Detect which cell encompasses the target text, then output its (X, Y) center coordinate. 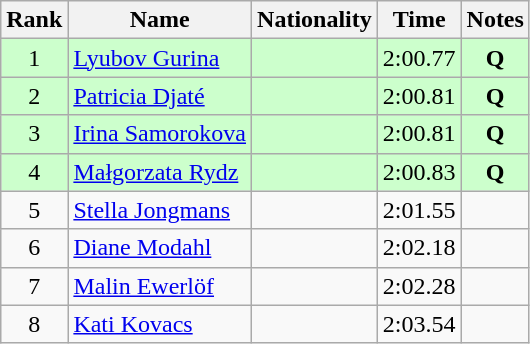
Nationality (315, 20)
Notes (495, 20)
Małgorzata Rydz (160, 172)
2:00.77 (419, 58)
Rank (34, 20)
Stella Jongmans (160, 210)
Diane Modahl (160, 248)
Lyubov Gurina (160, 58)
1 (34, 58)
5 (34, 210)
Patricia Djaté (160, 96)
6 (34, 248)
2:02.28 (419, 286)
Name (160, 20)
2:01.55 (419, 210)
Irina Samorokova (160, 134)
2:03.54 (419, 324)
7 (34, 286)
Time (419, 20)
3 (34, 134)
2:00.83 (419, 172)
2 (34, 96)
2:02.18 (419, 248)
Malin Ewerlöf (160, 286)
Kati Kovacs (160, 324)
8 (34, 324)
4 (34, 172)
